For the text-containing cell, return its midpoint in (X, Y) coordinate format. 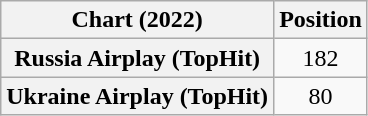
80 (321, 96)
182 (321, 58)
Russia Airplay (TopHit) (138, 58)
Position (321, 20)
Chart (2022) (138, 20)
Ukraine Airplay (TopHit) (138, 96)
